Scan for the cell matching the given text and deliver its (x, y) coordinate at center. 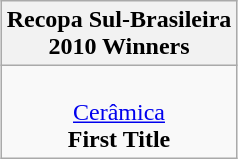
CerâmicaFirst Title (119, 112)
Recopa Sul-Brasileira2010 Winners (119, 34)
